Scan for the cell matching the given text and deliver its (X, Y) coordinate at center. 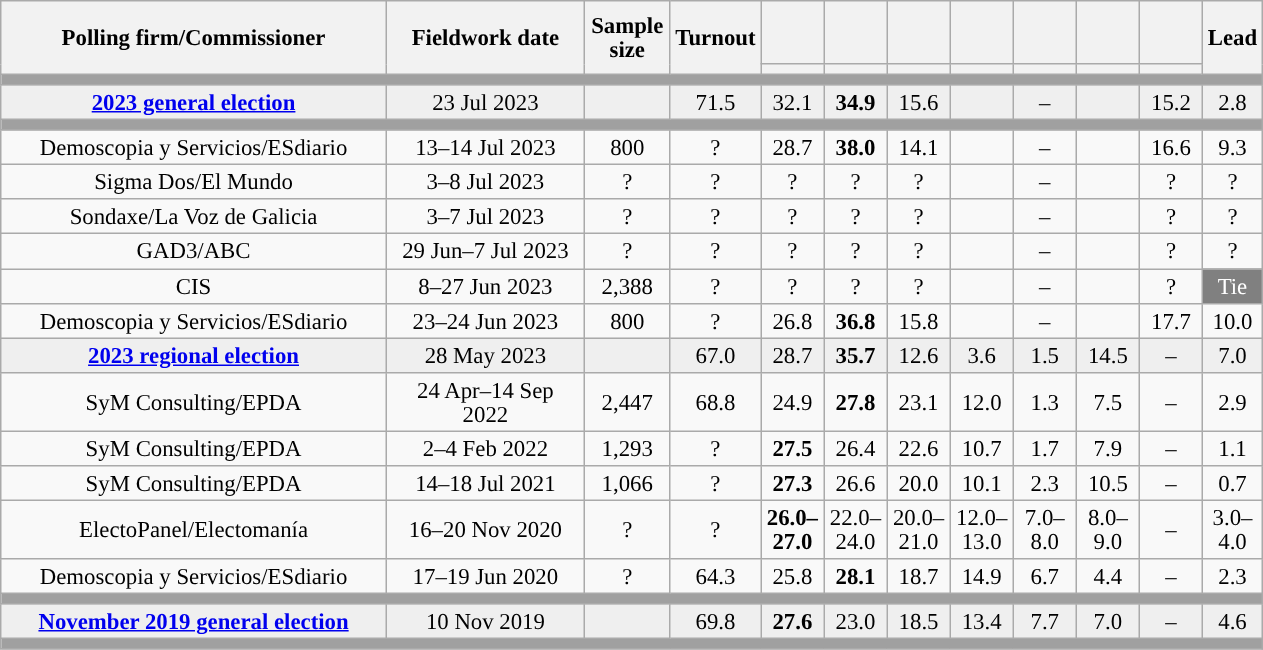
10 Nov 2019 (485, 622)
36.8 (856, 320)
CIS (194, 286)
15.2 (1170, 102)
26.0–27.0 (792, 530)
8.0–9.0 (1108, 530)
6.7 (1044, 576)
25.8 (792, 576)
ElectoPanel/Electomanía (194, 530)
68.8 (716, 402)
27.5 (792, 448)
8–27 Jun 2023 (485, 286)
12.0 (982, 402)
13.4 (982, 622)
Fieldwork date (485, 38)
28.1 (856, 576)
2023 regional election (194, 356)
12.6 (918, 356)
38.0 (856, 148)
32.1 (792, 102)
67.0 (716, 356)
2.9 (1232, 402)
22.0–24.0 (856, 530)
14.9 (982, 576)
1.3 (1044, 402)
2,447 (627, 402)
4.4 (1108, 576)
10.0 (1232, 320)
15.6 (918, 102)
1.5 (1044, 356)
4.6 (1232, 622)
71.5 (716, 102)
10.1 (982, 484)
7.9 (1108, 448)
24.9 (792, 402)
27.3 (792, 484)
GAD3/ABC (194, 252)
3–7 Jul 2023 (485, 218)
16–20 Nov 2020 (485, 530)
23.1 (918, 402)
7.5 (1108, 402)
29 Jun–7 Jul 2023 (485, 252)
2.8 (1232, 102)
18.5 (918, 622)
26.4 (856, 448)
Sondaxe/La Voz de Galicia (194, 218)
26.6 (856, 484)
23.0 (856, 622)
13–14 Jul 2023 (485, 148)
7.7 (1044, 622)
17.7 (1170, 320)
27.6 (792, 622)
1,293 (627, 448)
28 May 2023 (485, 356)
35.7 (856, 356)
26.8 (792, 320)
2–4 Feb 2022 (485, 448)
Sigma Dos/El Mundo (194, 182)
3–8 Jul 2023 (485, 182)
0.7 (1232, 484)
14–18 Jul 2021 (485, 484)
69.8 (716, 622)
10.7 (982, 448)
14.5 (1108, 356)
16.6 (1170, 148)
24 Apr–14 Sep 2022 (485, 402)
Lead (1232, 38)
Sample size (627, 38)
27.8 (856, 402)
12.0–13.0 (982, 530)
17–19 Jun 2020 (485, 576)
7.0–8.0 (1044, 530)
2023 general election (194, 102)
Turnout (716, 38)
1.1 (1232, 448)
64.3 (716, 576)
18.7 (918, 576)
3.0–4.0 (1232, 530)
2,388 (627, 286)
9.3 (1232, 148)
1,066 (627, 484)
20.0 (918, 484)
November 2019 general election (194, 622)
20.0–21.0 (918, 530)
14.1 (918, 148)
1.7 (1044, 448)
34.9 (856, 102)
3.6 (982, 356)
22.6 (918, 448)
Tie (1232, 286)
23 Jul 2023 (485, 102)
23–24 Jun 2023 (485, 320)
Polling firm/Commissioner (194, 38)
15.8 (918, 320)
10.5 (1108, 484)
